Detect which cell encompasses the target text, then output its (X, Y) center coordinate. 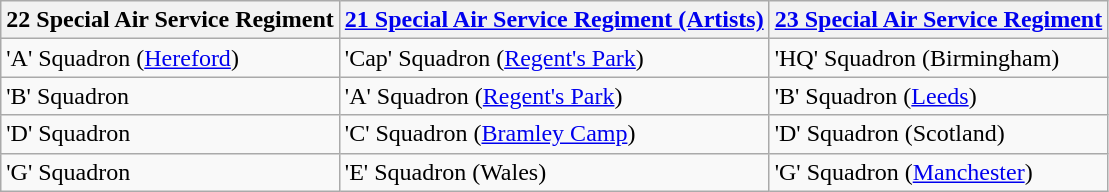
'E' Squadron (Wales) (554, 172)
'Cap' Squadron (Regent's Park) (554, 58)
'C' Squadron (Bramley Camp) (554, 134)
21 Special Air Service Regiment (Artists) (554, 20)
'B' Squadron (170, 96)
23 Special Air Service Regiment (938, 20)
'D' Squadron (Scotland) (938, 134)
'B' Squadron (Leeds) (938, 96)
'A' Squadron (Regent's Park) (554, 96)
'G' Squadron (Manchester) (938, 172)
'HQ' Squadron (Birmingham) (938, 58)
22 Special Air Service Regiment (170, 20)
'D' Squadron (170, 134)
'A' Squadron (Hereford) (170, 58)
'G' Squadron (170, 172)
